Return [X, Y] of the center of cell containing provided text 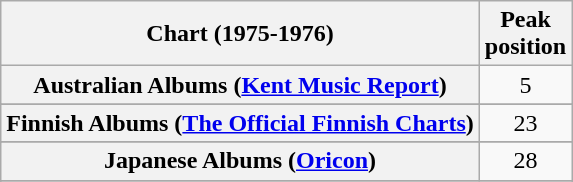
Finnish Albums (The Official Finnish Charts) [240, 123]
Chart (1975-1976) [240, 34]
Australian Albums (Kent Music Report) [240, 85]
Peak position [525, 34]
28 [525, 161]
23 [525, 123]
5 [525, 85]
Japanese Albums (Oricon) [240, 161]
